Output the (X, Y) coordinate of the center of the cell containing the given text.  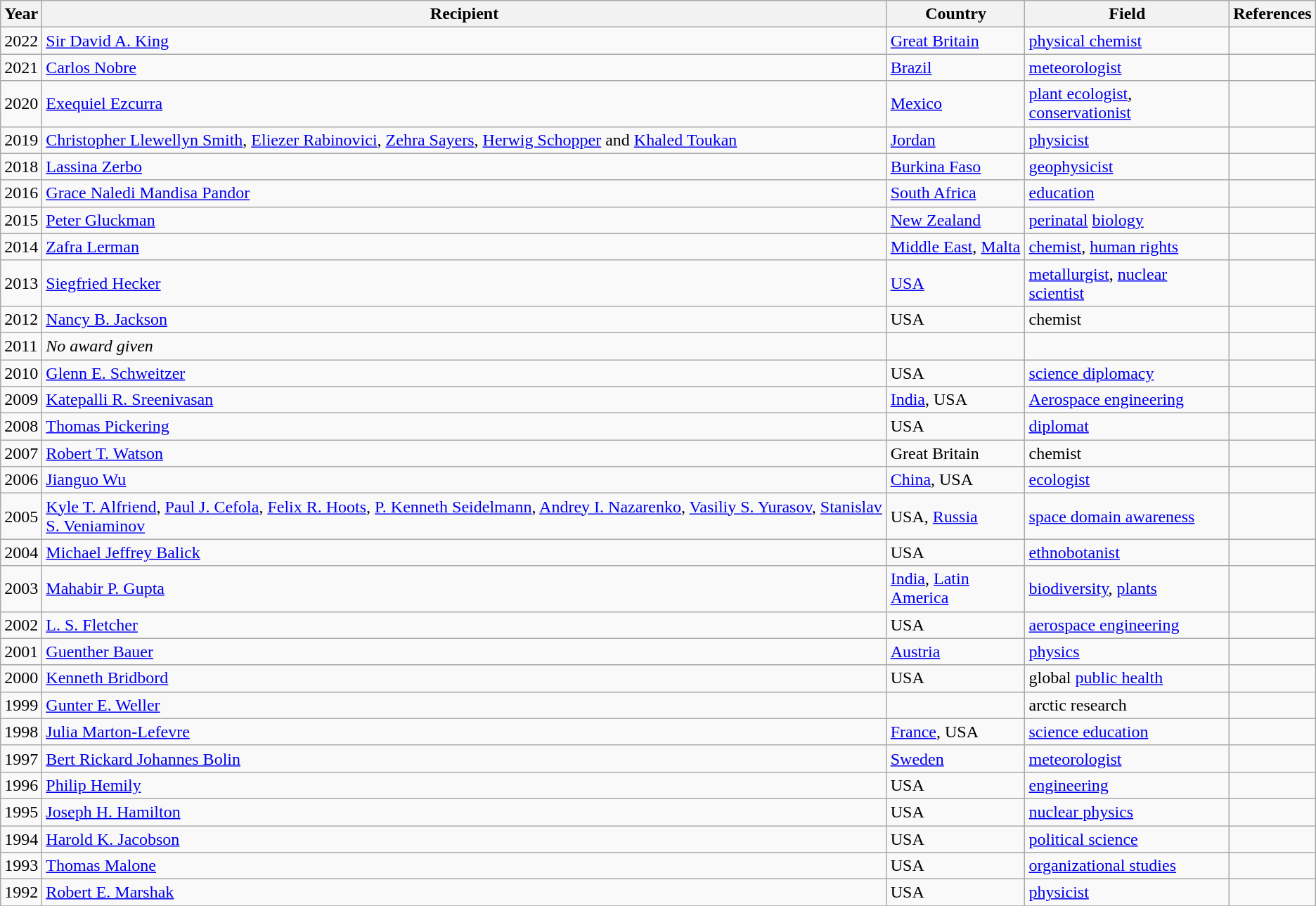
Philip Hemily (464, 785)
No award given (464, 346)
2011 (21, 346)
2006 (21, 480)
Sweden (956, 758)
2002 (21, 625)
Middle East, Malta (956, 247)
Harold K. Jacobson (464, 839)
Robert E. Marshak (464, 893)
Carlos Nobre (464, 67)
1997 (21, 758)
2010 (21, 373)
Thomas Malone (464, 866)
Kenneth Bridbord (464, 678)
physics (1128, 652)
2001 (21, 652)
New Zealand (956, 220)
Country (956, 14)
2003 (21, 589)
Thomas Pickering (464, 427)
1993 (21, 866)
2016 (21, 193)
Bert Rickard Johannes Bolin (464, 758)
Julia Marton-Lefevre (464, 732)
Zafra Lerman (464, 247)
diplomat (1128, 427)
arctic research (1128, 705)
engineering (1128, 785)
Mexico (956, 104)
Guenther Bauer (464, 652)
Brazil (956, 67)
2007 (21, 453)
1994 (21, 839)
Siegfried Hecker (464, 283)
Lassina Zerbo (464, 167)
Nancy B. Jackson (464, 319)
Year (21, 14)
education (1128, 193)
chemist, human rights (1128, 247)
2019 (21, 140)
Austria (956, 652)
2000 (21, 678)
2005 (21, 516)
2022 (21, 41)
2008 (21, 427)
geophysicist (1128, 167)
physical chemist (1128, 41)
1996 (21, 785)
South Africa (956, 193)
2020 (21, 104)
plant ecologist, conservationist (1128, 104)
Sir David A. King (464, 41)
space domain awareness (1128, 516)
1995 (21, 812)
science diplomacy (1128, 373)
1999 (21, 705)
2004 (21, 552)
Grace Naledi Mandisa Pandor (464, 193)
Mahabir P. Gupta (464, 589)
perinatal biology (1128, 220)
2014 (21, 247)
science education (1128, 732)
organizational studies (1128, 866)
metallurgist, nuclear scientist (1128, 283)
Robert T. Watson (464, 453)
nuclear physics (1128, 812)
Field (1128, 14)
Jianguo Wu (464, 480)
2015 (21, 220)
References (1272, 14)
Exequiel Ezcurra (464, 104)
aerospace engineering (1128, 625)
Christopher Llewellyn Smith, Eliezer Rabinovici, Zehra Sayers, Herwig Schopper and Khaled Toukan (464, 140)
Kyle T. Alfriend, Paul J. Cefola, Felix R. Hoots, P. Kenneth Seidelmann, Andrey I. Nazarenko, Vasiliy S. Yurasov, Stanislav S. Veniaminov (464, 516)
biodiversity, plants (1128, 589)
2012 (21, 319)
ethnobotanist (1128, 552)
1998 (21, 732)
Gunter E. Weller (464, 705)
2009 (21, 400)
1992 (21, 893)
global public health (1128, 678)
Jordan (956, 140)
India, USA (956, 400)
China, USA (956, 480)
USA, Russia (956, 516)
Joseph H. Hamilton (464, 812)
political science (1128, 839)
Recipient (464, 14)
Burkina Faso (956, 167)
Glenn E. Schweitzer (464, 373)
India, Latin America (956, 589)
Katepalli R. Sreenivasan (464, 400)
Michael Jeffrey Balick (464, 552)
2013 (21, 283)
2018 (21, 167)
2021 (21, 67)
ecologist (1128, 480)
France, USA (956, 732)
Peter Gluckman (464, 220)
L. S. Fletcher (464, 625)
Aerospace engineering (1128, 400)
